For the text-containing cell, return its midpoint in (X, Y) coordinate format. 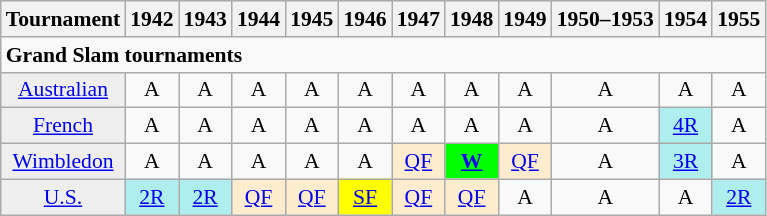
1942 (152, 19)
1954 (686, 19)
1949 (524, 19)
4R (686, 126)
3R (686, 162)
French (63, 126)
Grand Slam tournaments (384, 55)
1950–1953 (606, 19)
1945 (312, 19)
Wimbledon (63, 162)
Tournament (63, 19)
SF (364, 197)
1947 (418, 19)
1944 (258, 19)
U.S. (63, 197)
1943 (206, 19)
1948 (472, 19)
Australian (63, 90)
1955 (738, 19)
1946 (364, 19)
W (472, 162)
